Return [X, Y] of the center of cell containing provided text 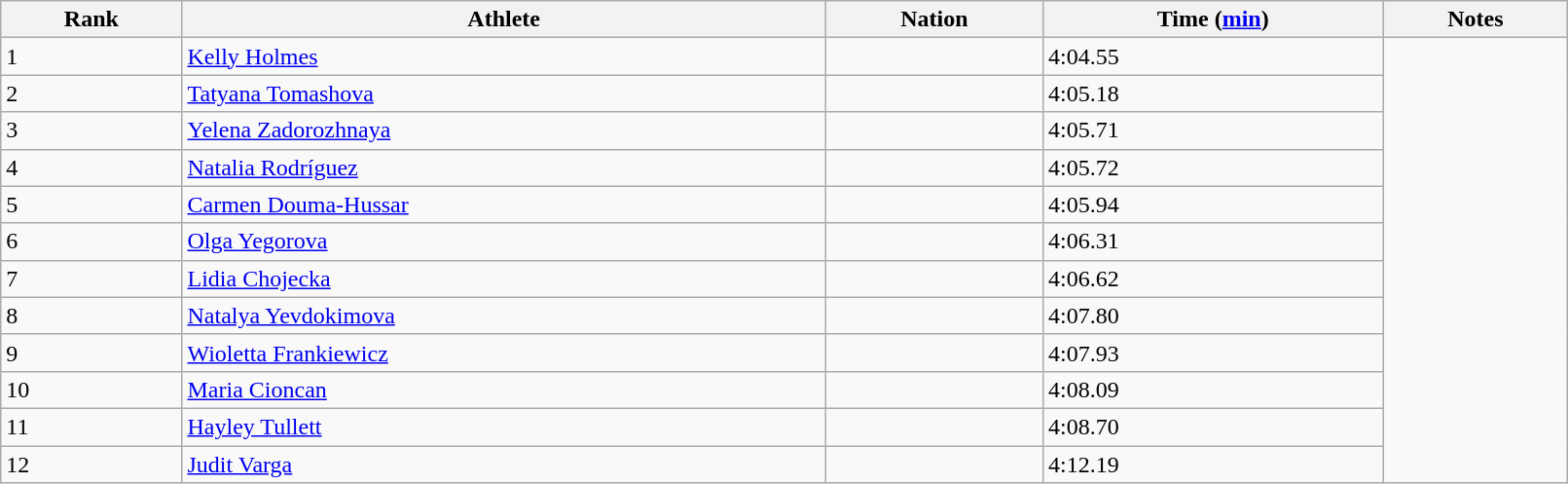
12 [91, 465]
7 [91, 279]
4 [91, 168]
4:08.09 [1213, 390]
2 [91, 93]
Tatyana Tomashova [504, 93]
11 [91, 427]
4:05.71 [1213, 130]
4:06.31 [1213, 242]
Athlete [504, 19]
9 [91, 353]
Yelena Zadorozhnaya [504, 130]
8 [91, 316]
Judit Varga [504, 465]
4:06.62 [1213, 279]
Natalia Rodríguez [504, 168]
6 [91, 242]
Nation [934, 19]
4:12.19 [1213, 465]
Maria Cioncan [504, 390]
4:05.18 [1213, 93]
4:04.55 [1213, 56]
4:05.94 [1213, 205]
Wioletta Frankiewicz [504, 353]
Kelly Holmes [504, 56]
Lidia Chojecka [504, 279]
Olga Yegorova [504, 242]
4:07.93 [1213, 353]
1 [91, 56]
Time (min) [1213, 19]
4:05.72 [1213, 168]
3 [91, 130]
Natalya Yevdokimova [504, 316]
Notes [1476, 19]
10 [91, 390]
Hayley Tullett [504, 427]
4:08.70 [1213, 427]
Rank [91, 19]
5 [91, 205]
4:07.80 [1213, 316]
Carmen Douma-Hussar [504, 205]
